Extract the [X, Y] coordinate from the center of the cell holding the provided text.  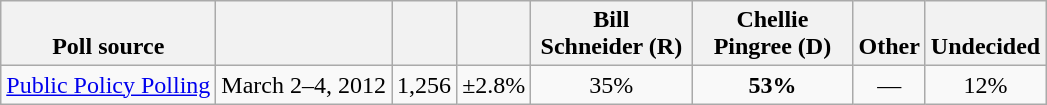
Other [889, 34]
35% [612, 85]
Public Policy Polling [108, 85]
Poll source [108, 34]
12% [985, 85]
±2.8% [494, 85]
Undecided [985, 34]
March 2–4, 2012 [304, 85]
ChelliePingree (D) [772, 34]
— [889, 85]
1,256 [424, 85]
BillSchneider (R) [612, 34]
53% [772, 85]
